Locate the cell with the specified text and output its [X, Y] center coordinate. 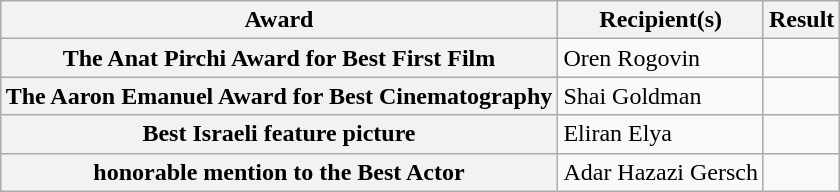
Oren Rogovin [661, 58]
Result [801, 20]
The Anat Pirchi Award for Best First Film [279, 58]
Eliran Elya [661, 134]
Adar Hazazi Gersch [661, 172]
Shai Goldman [661, 96]
The Aaron Emanuel Award for Best Cinematography [279, 96]
Award [279, 20]
Recipient(s) [661, 20]
honorable mention to the Best Actor [279, 172]
Best Israeli feature picture [279, 134]
